Scan for the cell matching the given text and deliver its [x, y] coordinate at center. 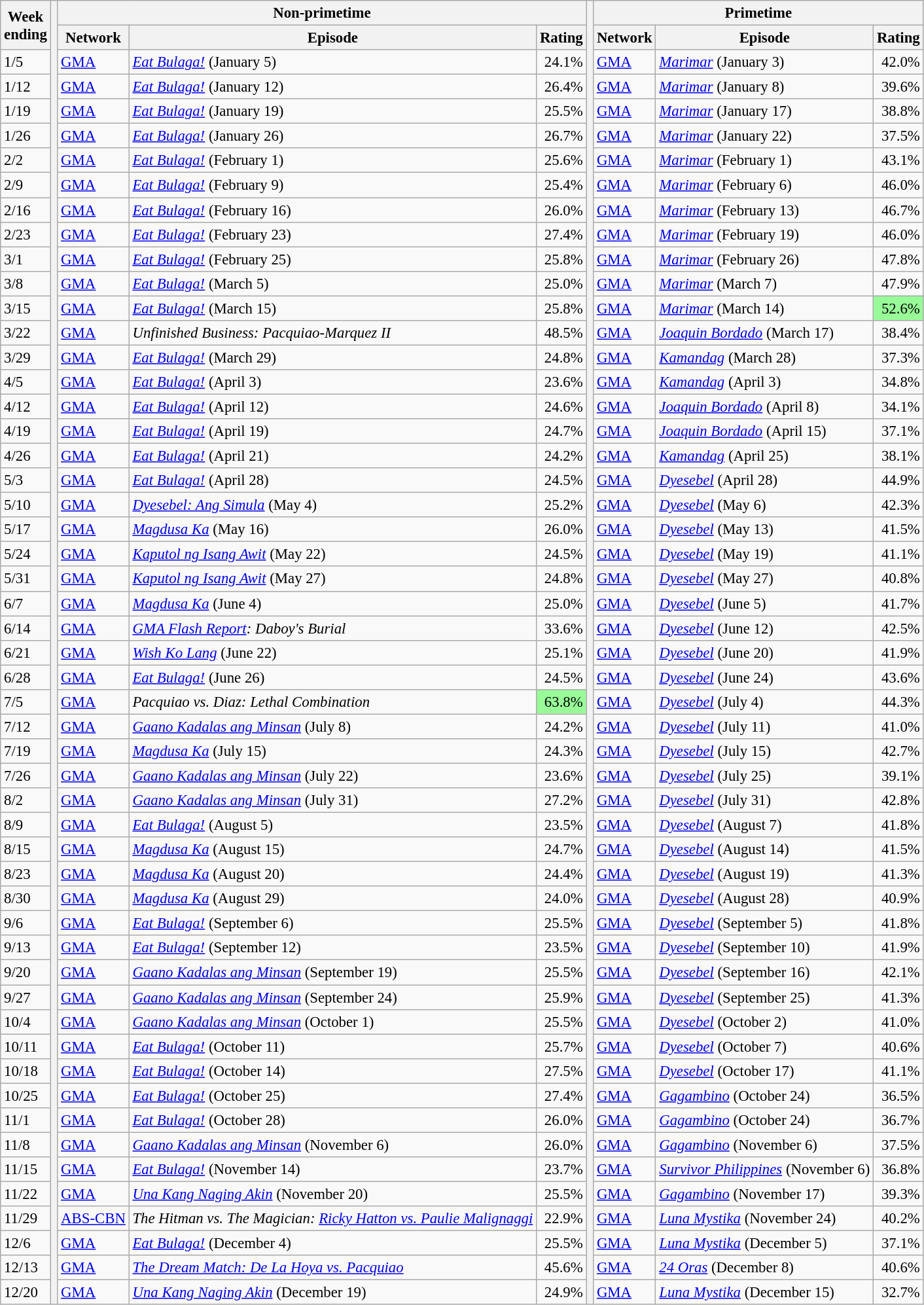
34.1% [898, 406]
1/12 [26, 87]
36.8% [898, 1170]
4/5 [26, 382]
11/29 [26, 1219]
1/26 [26, 136]
GMA Flash Report: Daboy's Burial [332, 628]
3/1 [26, 259]
9/27 [26, 997]
Eat Bulaga! (March 5) [332, 283]
26.4% [561, 87]
39.6% [898, 87]
25.6% [561, 160]
Dyesebel (June 5) [764, 603]
3/15 [26, 308]
Dyesebel (June 12) [764, 628]
Luna Mystika (December 5) [764, 1243]
Magdusa Ka (August 20) [332, 874]
Dyesebel (August 19) [764, 874]
Eat Bulaga! (January 5) [332, 62]
Dyesebel (October 2) [764, 1022]
Marimar (February 19) [764, 234]
Dyesebel (July 15) [764, 751]
Wish Ko Lang (June 22) [332, 652]
Eat Bulaga! (September 6) [332, 923]
Una Kang Naging Akin (November 20) [332, 1194]
39.1% [898, 776]
2/23 [26, 234]
11/22 [26, 1194]
11/1 [26, 1120]
7/5 [26, 702]
Gaano Kadalas ang Minsan (July 31) [332, 800]
Dyesebel (August 7) [764, 825]
Dyesebel (June 20) [764, 652]
Gaano Kadalas ang Minsan (September 24) [332, 997]
4/12 [26, 406]
Gaano Kadalas ang Minsan (November 6) [332, 1145]
Eat Bulaga! (February 9) [332, 185]
Dyesebel (July 11) [764, 726]
22.9% [561, 1219]
Eat Bulaga! (February 25) [332, 259]
Dyesebel (May 19) [764, 554]
5/10 [26, 505]
8/30 [26, 899]
8/2 [26, 800]
38.4% [898, 333]
11/15 [26, 1170]
Primetime [758, 13]
7/12 [26, 726]
Dyesebel (April 28) [764, 480]
4/19 [26, 431]
Eat Bulaga! (April 3) [332, 382]
Kaputol ng Isang Awit (May 27) [332, 579]
Dyesebel (May 27) [764, 579]
Eat Bulaga! (February 1) [332, 160]
Dyesebel (July 31) [764, 800]
32.7% [898, 1293]
63.8% [561, 702]
9/6 [26, 923]
Dyesebel (October 17) [764, 1071]
Gaano Kadalas ang Minsan (October 1) [332, 1022]
Joaquin Bordado (March 17) [764, 333]
38.1% [898, 456]
5/3 [26, 480]
Eat Bulaga! (January 12) [332, 87]
36.5% [898, 1096]
Eat Bulaga! (January 19) [332, 111]
Kamandag (April 3) [764, 382]
Dyesebel (July 25) [764, 776]
The Hitman vs. The Magician: Ricky Hatton vs. Paulie Malignaggi [332, 1219]
25.2% [561, 505]
43.1% [898, 160]
12/6 [26, 1243]
42.8% [898, 800]
Eat Bulaga! (October 14) [332, 1071]
6/7 [26, 603]
37.3% [898, 357]
12/13 [26, 1268]
Pacquiao vs. Diaz: Lethal Combination [332, 702]
25.4% [561, 185]
Dyesebel (July 4) [764, 702]
40.8% [898, 579]
47.8% [898, 259]
Dyesebel (September 5) [764, 923]
44.9% [898, 480]
10/25 [26, 1096]
42.0% [898, 62]
Dyesebel (September 16) [764, 973]
Kamandag (April 25) [764, 456]
Marimar (February 6) [764, 185]
Dyesebel (May 13) [764, 529]
Gagambino (November 6) [764, 1145]
Unfinished Business: Pacquiao-Marquez II [332, 333]
4/26 [26, 456]
Marimar (February 26) [764, 259]
10/11 [26, 1046]
Dyesebel (September 10) [764, 948]
9/13 [26, 948]
ABS-CBN [93, 1219]
33.6% [561, 628]
Dyesebel (October 7) [764, 1046]
Eat Bulaga! (June 26) [332, 677]
24 Oras (December 8) [764, 1268]
25.9% [561, 997]
Magdusa Ka (August 29) [332, 899]
42.3% [898, 505]
34.8% [898, 382]
Dyesebel (August 28) [764, 899]
Eat Bulaga! (April 12) [332, 406]
Eat Bulaga! (November 14) [332, 1170]
Luna Mystika (November 24) [764, 1219]
Magdusa Ka (June 4) [332, 603]
1/19 [26, 111]
25.7% [561, 1046]
Dyesebel: Ang Simula (May 4) [332, 505]
The Dream Match: De La Hoya vs. Pacquiao [332, 1268]
Marimar (January 3) [764, 62]
23.7% [561, 1170]
Joaquin Bordado (April 15) [764, 431]
2/16 [26, 210]
42.1% [898, 973]
10/4 [26, 1022]
Eat Bulaga! (April 28) [332, 480]
Weekending [26, 25]
Eat Bulaga! (October 11) [332, 1046]
Una Kang Naging Akin (December 19) [332, 1293]
Eat Bulaga! (January 26) [332, 136]
42.5% [898, 628]
24.9% [561, 1293]
Dyesebel (May 6) [764, 505]
27.5% [561, 1071]
Marimar (March 7) [764, 283]
Eat Bulaga! (October 28) [332, 1120]
47.9% [898, 283]
Magdusa Ka (August 15) [332, 849]
Dyesebel (September 25) [764, 997]
Eat Bulaga! (December 4) [332, 1243]
Eat Bulaga! (April 21) [332, 456]
3/29 [26, 357]
Eat Bulaga! (February 23) [332, 234]
2/2 [26, 160]
Marimar (January 17) [764, 111]
Marimar (January 8) [764, 87]
Marimar (February 13) [764, 210]
8/15 [26, 849]
3/22 [26, 333]
41.7% [898, 603]
6/28 [26, 677]
24.3% [561, 751]
52.6% [898, 308]
Eat Bulaga! (August 5) [332, 825]
12/20 [26, 1293]
5/24 [26, 554]
Eat Bulaga! (September 12) [332, 948]
7/26 [26, 776]
24.1% [561, 62]
Eat Bulaga! (February 16) [332, 210]
Gagambino (November 17) [764, 1194]
Magdusa Ka (July 15) [332, 751]
Luna Mystika (December 15) [764, 1293]
Dyesebel (June 24) [764, 677]
24.6% [561, 406]
Marimar (February 1) [764, 160]
5/31 [26, 579]
Gaano Kadalas ang Minsan (July 8) [332, 726]
39.3% [898, 1194]
43.6% [898, 677]
6/14 [26, 628]
45.6% [561, 1268]
Survivor Philippines (November 6) [764, 1170]
Marimar (January 22) [764, 136]
Dyesebel (August 14) [764, 849]
9/20 [26, 973]
27.2% [561, 800]
5/17 [26, 529]
Non-primetime [322, 13]
Gaano Kadalas ang Minsan (July 22) [332, 776]
1/5 [26, 62]
Gaano Kadalas ang Minsan (September 19) [332, 973]
6/21 [26, 652]
2/9 [26, 185]
42.7% [898, 751]
Kamandag (March 28) [764, 357]
3/8 [26, 283]
36.7% [898, 1120]
8/9 [26, 825]
Eat Bulaga! (April 19) [332, 431]
46.7% [898, 210]
24.4% [561, 874]
10/18 [26, 1071]
Marimar (March 14) [764, 308]
Eat Bulaga! (October 25) [332, 1096]
Magdusa Ka (May 16) [332, 529]
24.0% [561, 899]
38.8% [898, 111]
25.1% [561, 652]
44.3% [898, 702]
8/23 [26, 874]
40.2% [898, 1219]
Kaputol ng Isang Awit (May 22) [332, 554]
40.9% [898, 899]
Eat Bulaga! (March 15) [332, 308]
48.5% [561, 333]
26.7% [561, 136]
Joaquin Bordado (April 8) [764, 406]
7/19 [26, 751]
11/8 [26, 1145]
Eat Bulaga! (March 29) [332, 357]
